Locate the cell with the specified text and output its [X, Y] center coordinate. 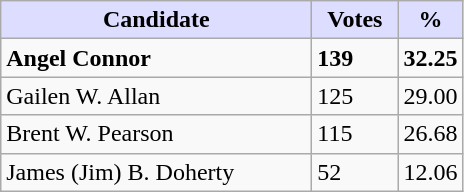
29.00 [430, 96]
12.06 [430, 172]
Angel Connor [156, 58]
52 [355, 172]
139 [355, 58]
Gailen W. Allan [156, 96]
% [430, 20]
Votes [355, 20]
26.68 [430, 134]
115 [355, 134]
125 [355, 96]
Brent W. Pearson [156, 134]
Candidate [156, 20]
32.25 [430, 58]
James (Jim) B. Doherty [156, 172]
